From the cell containing the given text, extract its center point as (X, Y) coordinate. 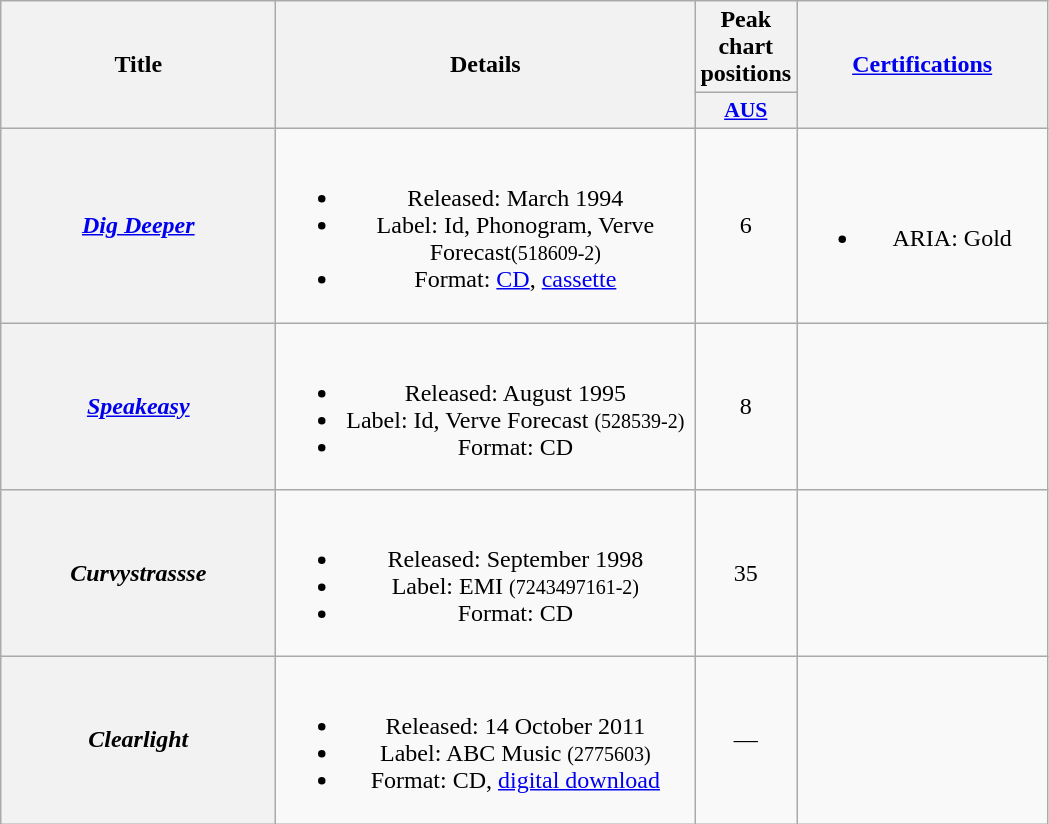
ARIA: Gold (922, 225)
Released: March 1994Label: Id, Phonogram, Verve Forecast(518609-2)Format: CD, cassette (486, 225)
AUS (746, 111)
8 (746, 406)
Dig Deeper (138, 225)
6 (746, 225)
Curvystrassse (138, 574)
Details (486, 65)
Released: September 1998Label: EMI (7243497161-2)Format: CD (486, 574)
Speakeasy (138, 406)
35 (746, 574)
Certifications (922, 65)
Clearlight (138, 740)
Title (138, 65)
Peak chart positions (746, 47)
Released: 14 October 2011Label: ABC Music (2775603)Format: CD, digital download (486, 740)
— (746, 740)
Released: August 1995Label: Id, Verve Forecast (528539-2)Format: CD (486, 406)
